For the text-containing cell, return its midpoint in (X, Y) coordinate format. 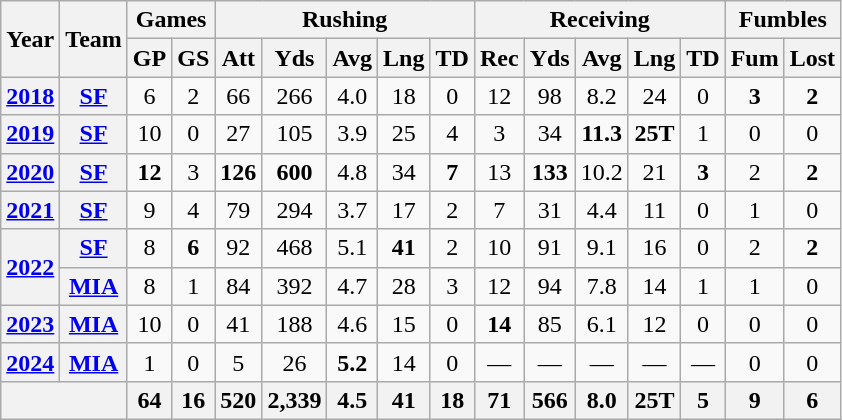
2018 (30, 96)
25 (404, 134)
520 (238, 400)
15 (404, 324)
Fumbles (782, 20)
31 (550, 210)
2023 (30, 324)
Year (30, 39)
266 (294, 96)
3.7 (352, 210)
GP (149, 58)
Team (94, 39)
392 (294, 286)
92 (238, 248)
8.2 (602, 96)
2020 (30, 172)
Fum (754, 58)
94 (550, 286)
21 (654, 172)
GS (194, 58)
126 (238, 172)
7.8 (602, 286)
17 (404, 210)
4.4 (602, 210)
6.1 (602, 324)
3.9 (352, 134)
13 (499, 172)
8.0 (602, 400)
Att (238, 58)
27 (238, 134)
11.3 (602, 134)
4.7 (352, 286)
79 (238, 210)
71 (499, 400)
2019 (30, 134)
Games (170, 20)
Rushing (345, 20)
4.5 (352, 400)
91 (550, 248)
105 (294, 134)
28 (404, 286)
Rec (499, 58)
11 (654, 210)
4.6 (352, 324)
5.1 (352, 248)
26 (294, 362)
566 (550, 400)
64 (149, 400)
188 (294, 324)
294 (294, 210)
Lost (812, 58)
2021 (30, 210)
4.0 (352, 96)
133 (550, 172)
5.2 (352, 362)
600 (294, 172)
9.1 (602, 248)
85 (550, 324)
2022 (30, 267)
66 (238, 96)
24 (654, 96)
468 (294, 248)
98 (550, 96)
2,339 (294, 400)
4.8 (352, 172)
2024 (30, 362)
10.2 (602, 172)
Receiving (600, 20)
84 (238, 286)
